Return (x, y) of the center of cell containing provided text 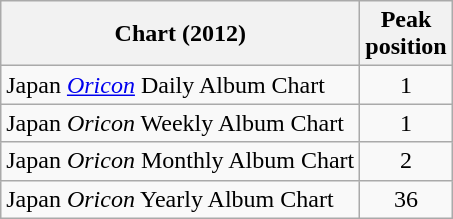
2 (406, 161)
Japan Oricon Daily Album Chart (180, 85)
Japan Oricon Monthly Album Chart (180, 161)
36 (406, 199)
Japan Oricon Yearly Album Chart (180, 199)
Chart (2012) (180, 34)
Japan Oricon Weekly Album Chart (180, 123)
Peakposition (406, 34)
